For the text-containing cell, return its midpoint in [x, y] coordinate format. 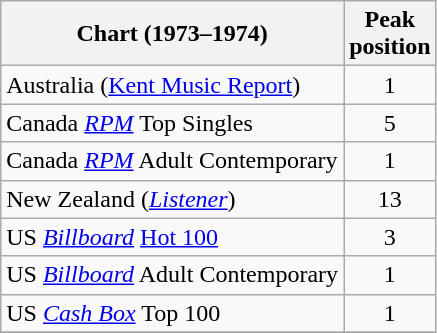
New Zealand (Listener) [172, 199]
13 [390, 199]
5 [390, 123]
Australia (Kent Music Report) [172, 85]
Canada RPM Top Singles [172, 123]
Canada RPM Adult Contemporary [172, 161]
US Billboard Hot 100 [172, 237]
3 [390, 237]
Peakposition [390, 34]
Chart (1973–1974) [172, 34]
US Billboard Adult Contemporary [172, 275]
US Cash Box Top 100 [172, 313]
